Locate the cell with the specified text and output its [X, Y] center coordinate. 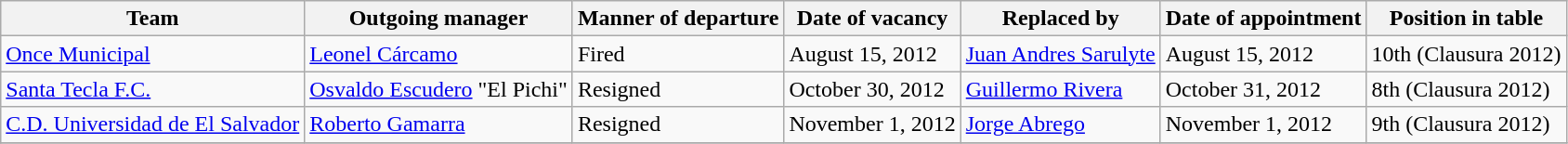
Outgoing manager [438, 19]
October 31, 2012 [1263, 89]
Date of appointment [1263, 19]
Fired [678, 54]
Osvaldo Escudero "El Pichi" [438, 89]
Manner of departure [678, 19]
Replaced by [1061, 19]
C.D. Universidad de El Salvador [152, 124]
Position in table [1466, 19]
Leonel Cárcamo [438, 54]
Date of vacancy [872, 19]
October 30, 2012 [872, 89]
Team [152, 19]
Roberto Gamarra [438, 124]
9th (Clausura 2012) [1466, 124]
10th (Clausura 2012) [1466, 54]
8th (Clausura 2012) [1466, 89]
Guillermo Rivera [1061, 89]
Juan Andres Sarulyte [1061, 54]
Santa Tecla F.C. [152, 89]
Jorge Abrego [1061, 124]
Once Municipal [152, 54]
